Extract the (X, Y) coordinate from the center of the cell holding the provided text.  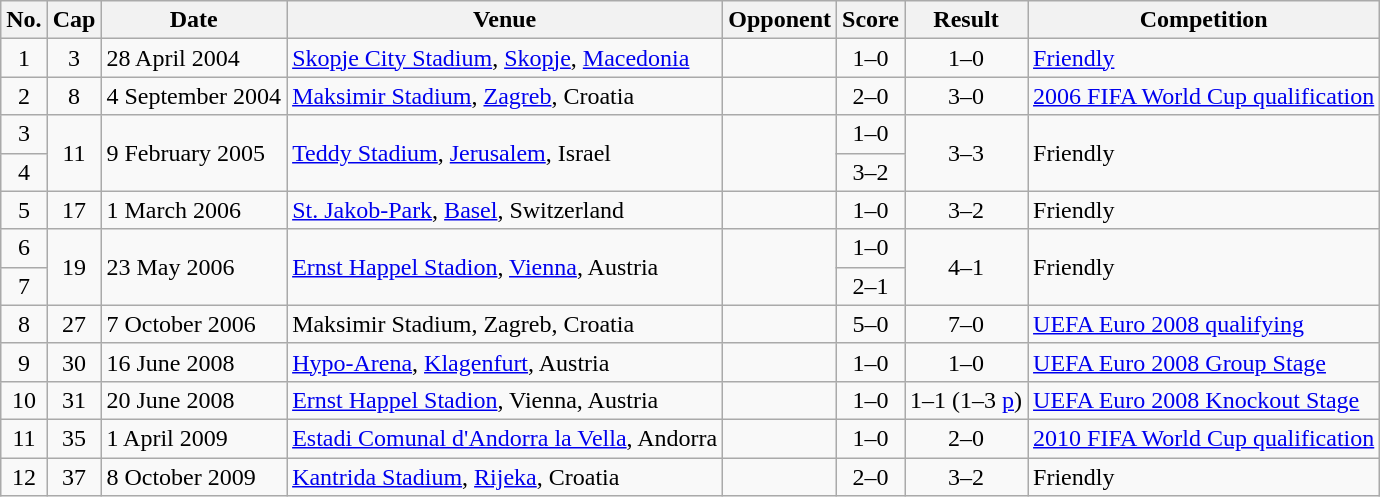
31 (74, 400)
30 (74, 362)
Hypo-Arena, Klagenfurt, Austria (505, 362)
19 (74, 267)
UEFA Euro 2008 Group Stage (1204, 362)
4–1 (966, 267)
23 May 2006 (194, 267)
20 June 2008 (194, 400)
5–0 (871, 324)
5 (24, 210)
10 (24, 400)
8 October 2009 (194, 477)
7 October 2006 (194, 324)
7–0 (966, 324)
2010 FIFA World Cup qualification (1204, 438)
4 September 2004 (194, 96)
UEFA Euro 2008 qualifying (1204, 324)
UEFA Euro 2008 Knockout Stage (1204, 400)
35 (74, 438)
Result (966, 20)
Cap (74, 20)
Competition (1204, 20)
Venue (505, 20)
St. Jakob-Park, Basel, Switzerland (505, 210)
2–1 (871, 286)
2 (24, 96)
Date (194, 20)
27 (74, 324)
16 June 2008 (194, 362)
3–3 (966, 153)
Estadi Comunal d'Andorra la Vella, Andorra (505, 438)
3–0 (966, 96)
7 (24, 286)
1–1 (1–3 p) (966, 400)
Skopje City Stadium, Skopje, Macedonia (505, 58)
Teddy Stadium, Jerusalem, Israel (505, 153)
1 April 2009 (194, 438)
28 April 2004 (194, 58)
Opponent (780, 20)
37 (74, 477)
6 (24, 248)
1 (24, 58)
9 (24, 362)
1 March 2006 (194, 210)
17 (74, 210)
4 (24, 172)
No. (24, 20)
Kantrida Stadium, Rijeka, Croatia (505, 477)
12 (24, 477)
2006 FIFA World Cup qualification (1204, 96)
Score (871, 20)
9 February 2005 (194, 153)
